Scan for the cell matching the given text and deliver its [x, y] coordinate at center. 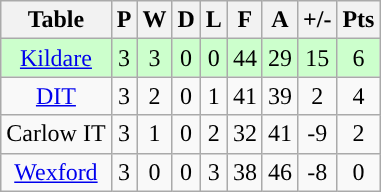
6 [358, 58]
Wexford [56, 172]
W [154, 20]
Table [56, 20]
39 [280, 96]
38 [244, 172]
Pts [358, 20]
46 [280, 172]
-8 [318, 172]
4 [358, 96]
44 [244, 58]
P [124, 20]
F [244, 20]
32 [244, 134]
Carlow IT [56, 134]
DIT [56, 96]
D [186, 20]
15 [318, 58]
+/- [318, 20]
29 [280, 58]
-9 [318, 134]
A [280, 20]
L [214, 20]
Kildare [56, 58]
